Determine the (X, Y) coordinate at the center of the cell enclosing the given text.  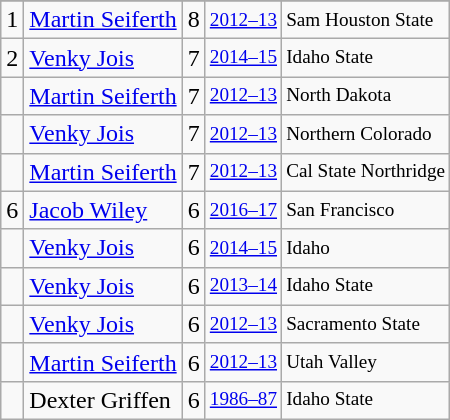
North Dakota (366, 96)
Northern Colorado (366, 134)
2 (12, 58)
1 (12, 20)
Sam Houston State (366, 20)
2016–17 (243, 210)
Jacob Wiley (103, 210)
San Francisco (366, 210)
Sacramento State (366, 324)
Dexter Griffen (103, 400)
2013–14 (243, 286)
Idaho (366, 248)
8 (194, 20)
1986–87 (243, 400)
Cal State Northridge (366, 172)
Utah Valley (366, 362)
